Pinpoint the cell where the given text exists, returning its (X, Y) midpoint coordinate. 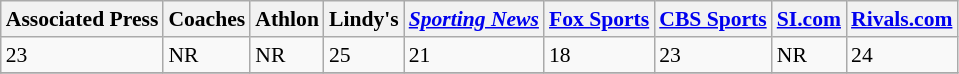
Associated Press (82, 19)
25 (364, 55)
24 (902, 55)
Athlon (287, 19)
18 (599, 55)
Lindy's (364, 19)
21 (474, 55)
Coaches (206, 19)
Sporting News (474, 19)
Rivals.com (902, 19)
Fox Sports (599, 19)
SI.com (809, 19)
CBS Sports (712, 19)
